Return [X, Y] of the center of cell containing provided text 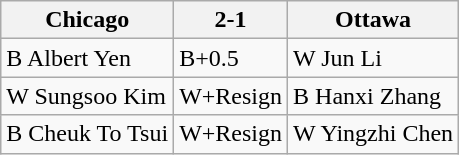
B Hanxi Zhang [374, 96]
Ottawa [374, 20]
B+0.5 [231, 58]
2-1 [231, 20]
Chicago [88, 20]
B Albert Yen [88, 58]
B Cheuk To Tsui [88, 134]
W Sungsoo Kim [88, 96]
W Jun Li [374, 58]
W Yingzhi Chen [374, 134]
